Return the (x, y) coordinate for the center point of the cell that contains the specified text.  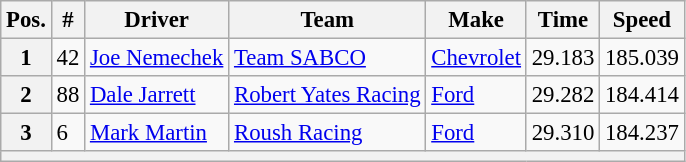
Roush Racing (328, 133)
Team SABCO (328, 58)
Dale Jarrett (157, 95)
42 (68, 58)
Time (562, 20)
Chevrolet (476, 58)
Mark Martin (157, 133)
6 (68, 133)
184.237 (642, 133)
185.039 (642, 58)
3 (26, 133)
Team (328, 20)
Driver (157, 20)
1 (26, 58)
29.282 (562, 95)
Joe Nemechek (157, 58)
Pos. (26, 20)
184.414 (642, 95)
# (68, 20)
29.310 (562, 133)
Speed (642, 20)
2 (26, 95)
29.183 (562, 58)
88 (68, 95)
Robert Yates Racing (328, 95)
Make (476, 20)
